Return the [X, Y] coordinate for the center point of the cell that contains the specified text.  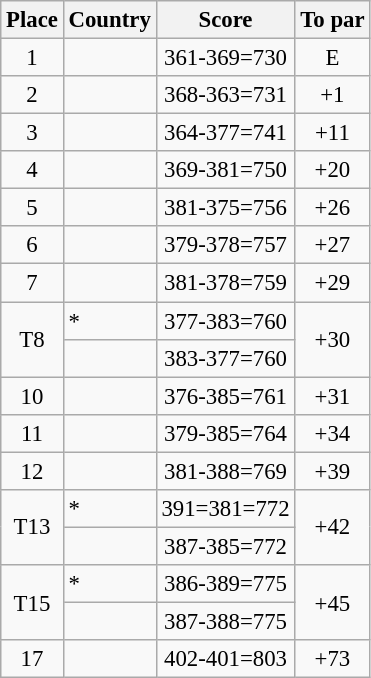
12 [32, 471]
368-363=731 [226, 95]
381-378=759 [226, 283]
+11 [332, 133]
381-375=756 [226, 208]
+73 [332, 659]
10 [32, 396]
7 [32, 283]
2 [32, 95]
402-401=803 [226, 659]
377-383=760 [226, 321]
+30 [332, 340]
+34 [332, 433]
+39 [332, 471]
3 [32, 133]
361-369=730 [226, 58]
387-385=772 [226, 546]
+26 [332, 208]
To par [332, 20]
T8 [32, 340]
17 [32, 659]
383-377=760 [226, 358]
E [332, 58]
364-377=741 [226, 133]
4 [32, 170]
T15 [32, 602]
376-385=761 [226, 396]
+42 [332, 528]
+20 [332, 170]
391=381=772 [226, 509]
+45 [332, 602]
+31 [332, 396]
369-381=750 [226, 170]
5 [32, 208]
6 [32, 245]
+27 [332, 245]
1 [32, 58]
Country [110, 20]
11 [32, 433]
379-378=757 [226, 245]
386-389=775 [226, 584]
Score [226, 20]
T13 [32, 528]
Place [32, 20]
+29 [332, 283]
387-388=775 [226, 621]
381-388=769 [226, 471]
379-385=764 [226, 433]
+1 [332, 95]
